Scan for the cell matching the given text and deliver its [X, Y] coordinate at center. 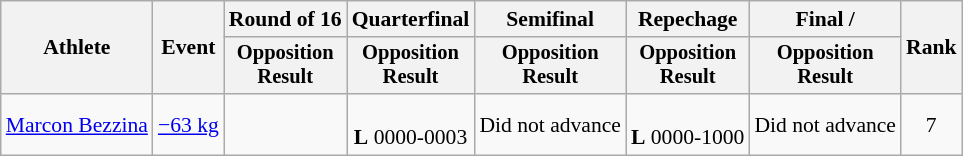
L 0000-1000 [688, 124]
Semifinal [550, 19]
Rank [932, 48]
Athlete [77, 48]
−63 kg [188, 124]
Final / [825, 19]
Round of 16 [286, 19]
Repechage [688, 19]
Event [188, 48]
Quarterfinal [411, 19]
7 [932, 124]
Marcon Bezzina [77, 124]
L 0000-0003 [411, 124]
